Search for the cell housing the specified text and yield its [X, Y] center coordinate. 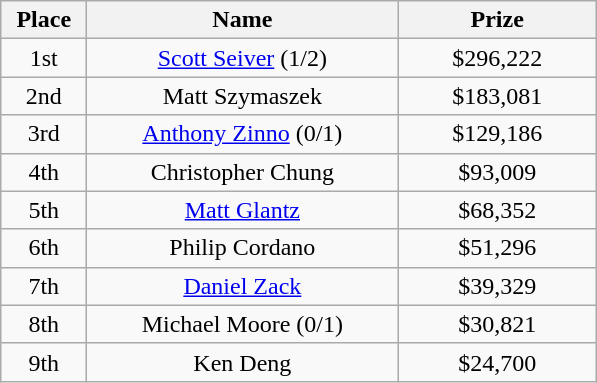
$24,700 [498, 362]
$68,352 [498, 210]
$129,186 [498, 134]
Name [242, 20]
1st [44, 58]
Place [44, 20]
7th [44, 286]
Matt Szymaszek [242, 96]
2nd [44, 96]
Philip Cordano [242, 248]
Matt Glantz [242, 210]
Christopher Chung [242, 172]
Anthony Zinno (0/1) [242, 134]
$39,329 [498, 286]
6th [44, 248]
9th [44, 362]
Daniel Zack [242, 286]
5th [44, 210]
$30,821 [498, 324]
Ken Deng [242, 362]
$93,009 [498, 172]
4th [44, 172]
$51,296 [498, 248]
$296,222 [498, 58]
Michael Moore (0/1) [242, 324]
$183,081 [498, 96]
Scott Seiver (1/2) [242, 58]
8th [44, 324]
3rd [44, 134]
Prize [498, 20]
